For the text-containing cell, return its midpoint in [X, Y] coordinate format. 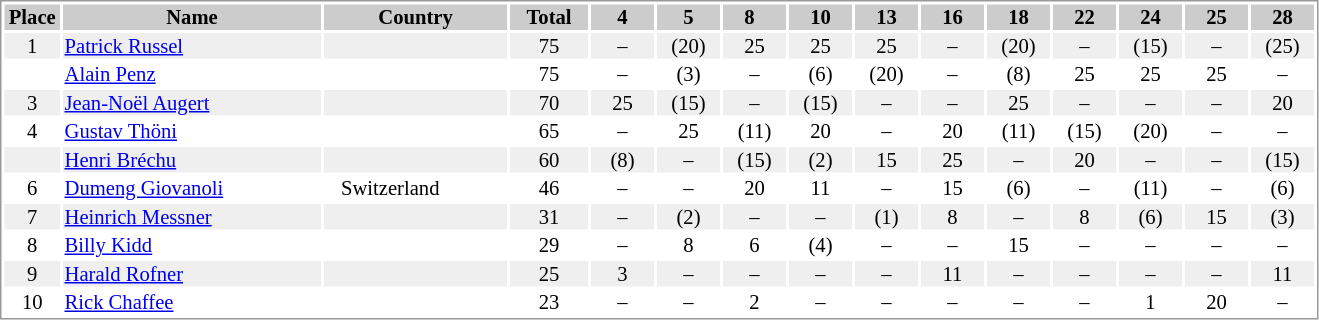
18 [1018, 17]
7 [32, 217]
Patrick Russel [192, 46]
Heinrich Messner [192, 217]
9 [32, 274]
13 [886, 17]
(25) [1282, 46]
22 [1084, 17]
5 [688, 17]
(4) [820, 245]
29 [549, 245]
Rick Chaffee [192, 303]
Alain Penz [192, 75]
Country [416, 17]
28 [1282, 17]
Henri Bréchu [192, 160]
16 [952, 17]
Dumeng Giovanoli [192, 189]
(1) [886, 217]
Switzerland [416, 189]
60 [549, 160]
Harald Rofner [192, 274]
Jean-Noël Augert [192, 103]
2 [754, 303]
Gustav Thöni [192, 131]
23 [549, 303]
Billy Kidd [192, 245]
31 [549, 217]
46 [549, 189]
70 [549, 103]
Total [549, 17]
Place [32, 17]
24 [1150, 17]
65 [549, 131]
Name [192, 17]
